Extract the (X, Y) coordinate from the center of the cell holding the provided text.  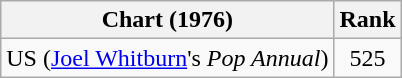
Rank (368, 20)
US (Joel Whitburn's Pop Annual) (168, 58)
525 (368, 58)
Chart (1976) (168, 20)
